Extract the [X, Y] coordinate from the center of the cell holding the provided text.  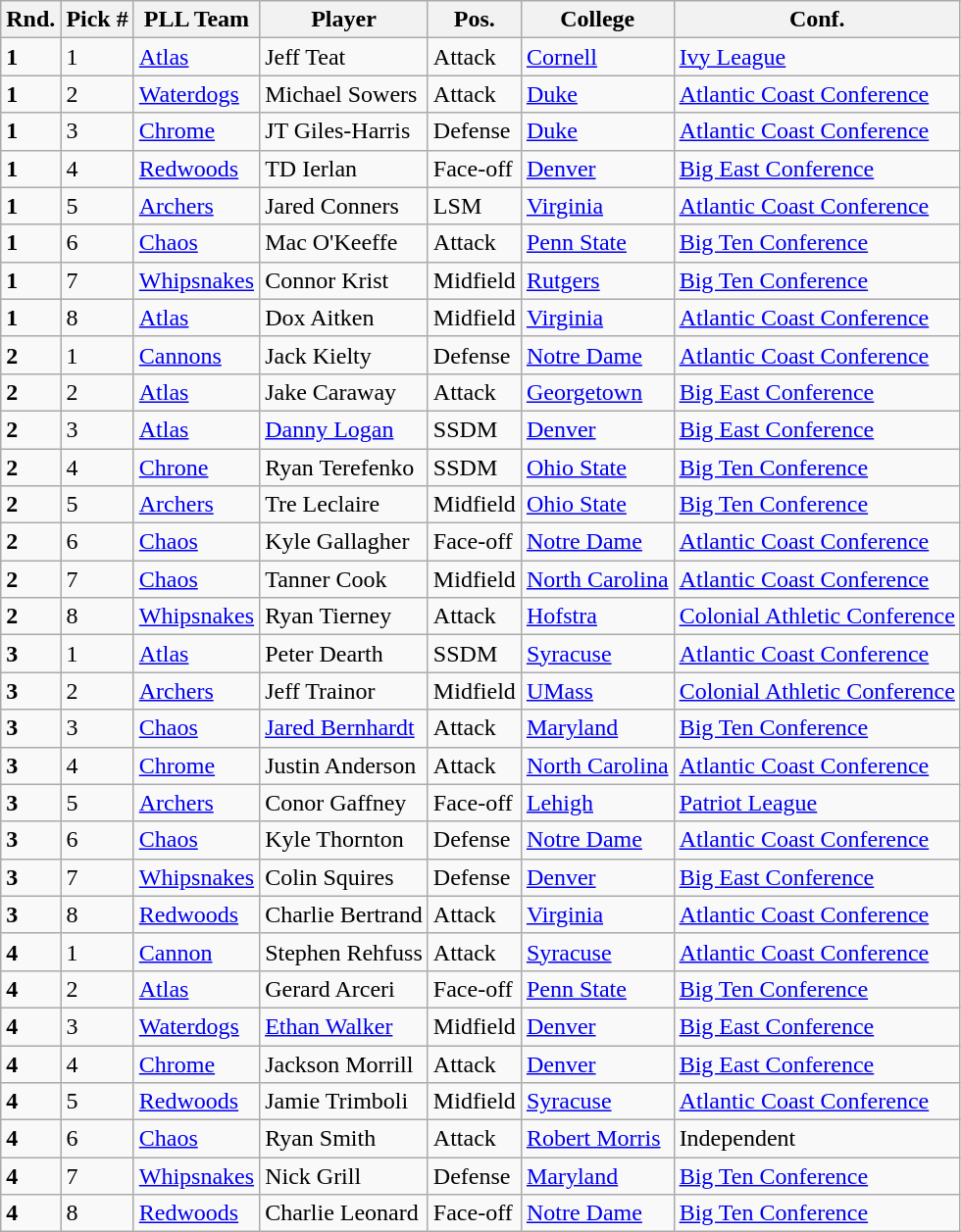
Ethan Walker [344, 1026]
LSM [475, 206]
Gerard Arceri [344, 989]
Player [344, 20]
PLL Team [196, 20]
Patriot League [817, 803]
Cannon [196, 952]
Robert Morris [597, 1139]
Connor Krist [344, 280]
UMass [597, 691]
Georgetown [597, 392]
Kyle Gallagher [344, 542]
Tre Leclaire [344, 505]
Cornell [597, 57]
Ryan Smith [344, 1139]
Rutgers [597, 280]
Charlie Bertrand [344, 914]
Conor Gaffney [344, 803]
College [597, 20]
Jared Bernhardt [344, 728]
Jeff Teat [344, 57]
Dox Aitken [344, 318]
Hofstra [597, 616]
Kyle Thornton [344, 840]
Jamie Trimboli [344, 1102]
Chrone [196, 468]
Justin Anderson [344, 765]
Jared Conners [344, 206]
Mac O'Keeffe [344, 243]
Jackson Morrill [344, 1063]
Lehigh [597, 803]
JT Giles-Harris [344, 131]
Cannons [196, 355]
Independent [817, 1139]
Jeff Trainor [344, 691]
Peter Dearth [344, 654]
Michael Sowers [344, 94]
Ryan Tierney [344, 616]
Colin Squires [344, 877]
Charlie Leonard [344, 1213]
Stephen Rehfuss [344, 952]
Danny Logan [344, 429]
Jake Caraway [344, 392]
Ivy League [817, 57]
Pos. [475, 20]
Nick Grill [344, 1176]
Tanner Cook [344, 579]
Rnd. [31, 20]
Conf. [817, 20]
Pick # [97, 20]
Ryan Terefenko [344, 468]
TD Ierlan [344, 169]
Jack Kielty [344, 355]
